Determine the (x, y) coordinate at the center of the cell enclosing the given text.  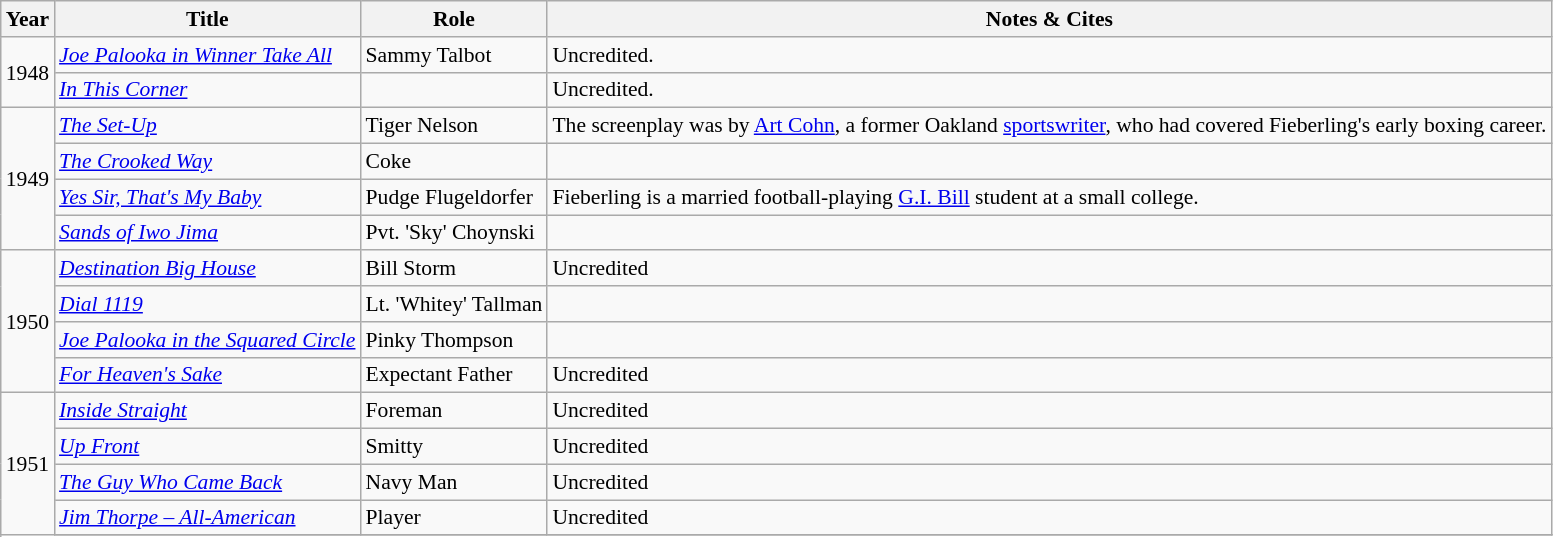
Foreman (454, 411)
1949 (28, 179)
Jim Thorpe – All-American (207, 518)
Pvt. 'Sky' Choynski (454, 233)
Role (454, 19)
1950 (28, 322)
Player (454, 518)
Pudge Flugeldorfer (454, 197)
Inside Straight (207, 411)
Yes Sir, That's My Baby (207, 197)
Joe Palooka in the Squared Circle (207, 340)
1948 (28, 72)
Lt. 'Whitey' Tallman (454, 304)
Dial 1119 (207, 304)
Sands of Iwo Jima (207, 233)
The screenplay was by Art Cohn, a former Oakland sportswriter, who had covered Fieberling's early boxing career. (1049, 126)
1951 (28, 464)
Sammy Talbot (454, 55)
Fieberling is a married football-playing G.I. Bill student at a small college. (1049, 197)
Pinky Thompson (454, 340)
Smitty (454, 447)
Bill Storm (454, 269)
Expectant Father (454, 375)
The Set-Up (207, 126)
For Heaven's Sake (207, 375)
Year (28, 19)
Notes & Cites (1049, 19)
Joe Palooka in Winner Take All (207, 55)
Tiger Nelson (454, 126)
In This Corner (207, 90)
Coke (454, 162)
Destination Big House (207, 269)
The Guy Who Came Back (207, 482)
The Crooked Way (207, 162)
Title (207, 19)
Up Front (207, 447)
Navy Man (454, 482)
